Search for the cell housing the specified text and yield its [X, Y] center coordinate. 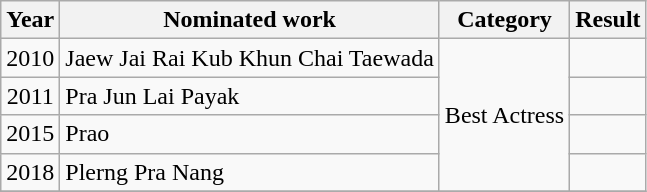
Plerng Pra Nang [250, 172]
Nominated work [250, 20]
Pra Jun Lai Payak [250, 96]
2010 [30, 58]
Result [608, 20]
Year [30, 20]
Jaew Jai Rai Kub Khun Chai Taewada [250, 58]
Best Actress [504, 115]
2015 [30, 134]
2011 [30, 96]
Prao [250, 134]
2018 [30, 172]
Category [504, 20]
